Detect which cell encompasses the target text, then output its (X, Y) center coordinate. 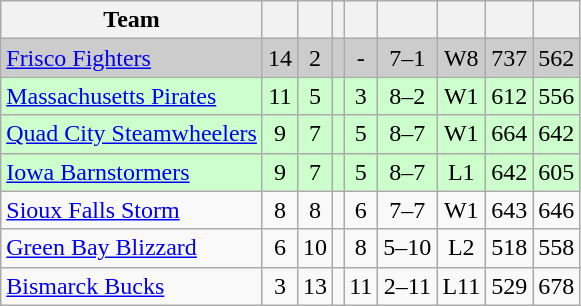
7–1 (408, 58)
10 (314, 248)
Bismarck Bucks (132, 286)
Massachusetts Pirates (132, 96)
5–10 (408, 248)
Quad City Steamwheelers (132, 134)
737 (510, 58)
Team (132, 20)
529 (510, 286)
2 (314, 58)
605 (556, 172)
643 (510, 210)
Frisco Fighters (132, 58)
L11 (462, 286)
678 (556, 286)
8–2 (408, 96)
7–7 (408, 210)
14 (280, 58)
562 (556, 58)
Green Bay Blizzard (132, 248)
Iowa Barnstormers (132, 172)
518 (510, 248)
664 (510, 134)
646 (556, 210)
L1 (462, 172)
612 (510, 96)
W8 (462, 58)
2–11 (408, 286)
L2 (462, 248)
- (361, 58)
558 (556, 248)
Sioux Falls Storm (132, 210)
13 (314, 286)
556 (556, 96)
